Determine the (x, y) coordinate at the center of the cell enclosing the given text.  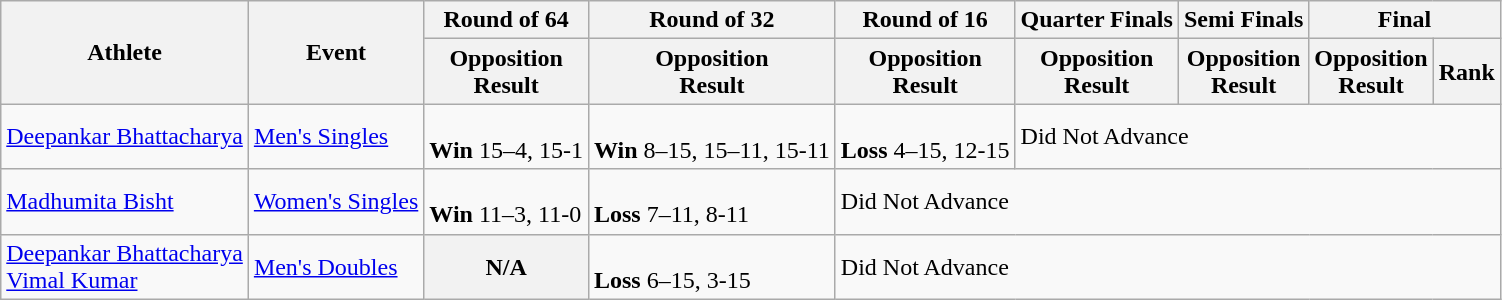
Athlete (125, 52)
Men's Doubles (336, 266)
Madhumita Bisht (125, 202)
Quarter Finals (1096, 20)
Semi Finals (1243, 20)
Event (336, 52)
Loss 7–11, 8-11 (712, 202)
Win 8–15, 15–11, 15-11 (712, 136)
Women's Singles (336, 202)
Deepankar BhattacharyaVimal Kumar (125, 266)
Round of 64 (506, 20)
Win 15–4, 15-1 (506, 136)
Round of 32 (712, 20)
Men's Singles (336, 136)
Win 11–3, 11-0 (506, 202)
Loss 4–15, 12-15 (925, 136)
Final (1405, 20)
Deepankar Bhattacharya (125, 136)
Loss 6–15, 3-15 (712, 266)
Rank (1466, 72)
Round of 16 (925, 20)
N/A (506, 266)
